Identify which cell holds the provided text, then report its [x, y] central coordinate. 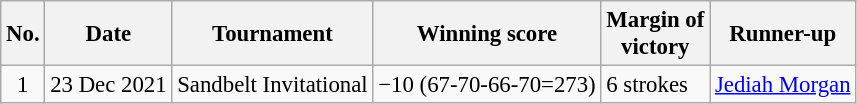
Margin ofvictory [656, 34]
Tournament [272, 34]
Runner-up [783, 34]
Winning score [487, 34]
1 [23, 85]
−10 (67-70-66-70=273) [487, 85]
Date [108, 34]
6 strokes [656, 85]
23 Dec 2021 [108, 85]
No. [23, 34]
Sandbelt Invitational [272, 85]
Jediah Morgan [783, 85]
